Output the (x, y) coordinate of the center of the cell containing the given text.  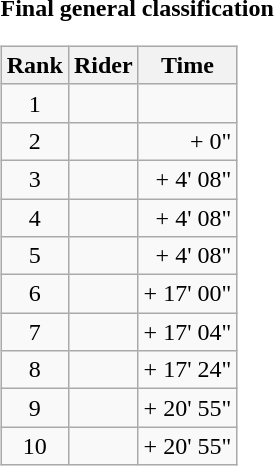
+ 17' 00" (188, 294)
3 (34, 179)
1 (34, 103)
+ 17' 04" (188, 332)
4 (34, 217)
8 (34, 370)
7 (34, 332)
9 (34, 408)
+ 0" (188, 141)
2 (34, 141)
10 (34, 446)
6 (34, 294)
Rider (103, 65)
+ 17' 24" (188, 370)
Time (188, 65)
5 (34, 256)
Rank (34, 65)
